Locate the cell with the specified text and output its (x, y) center coordinate. 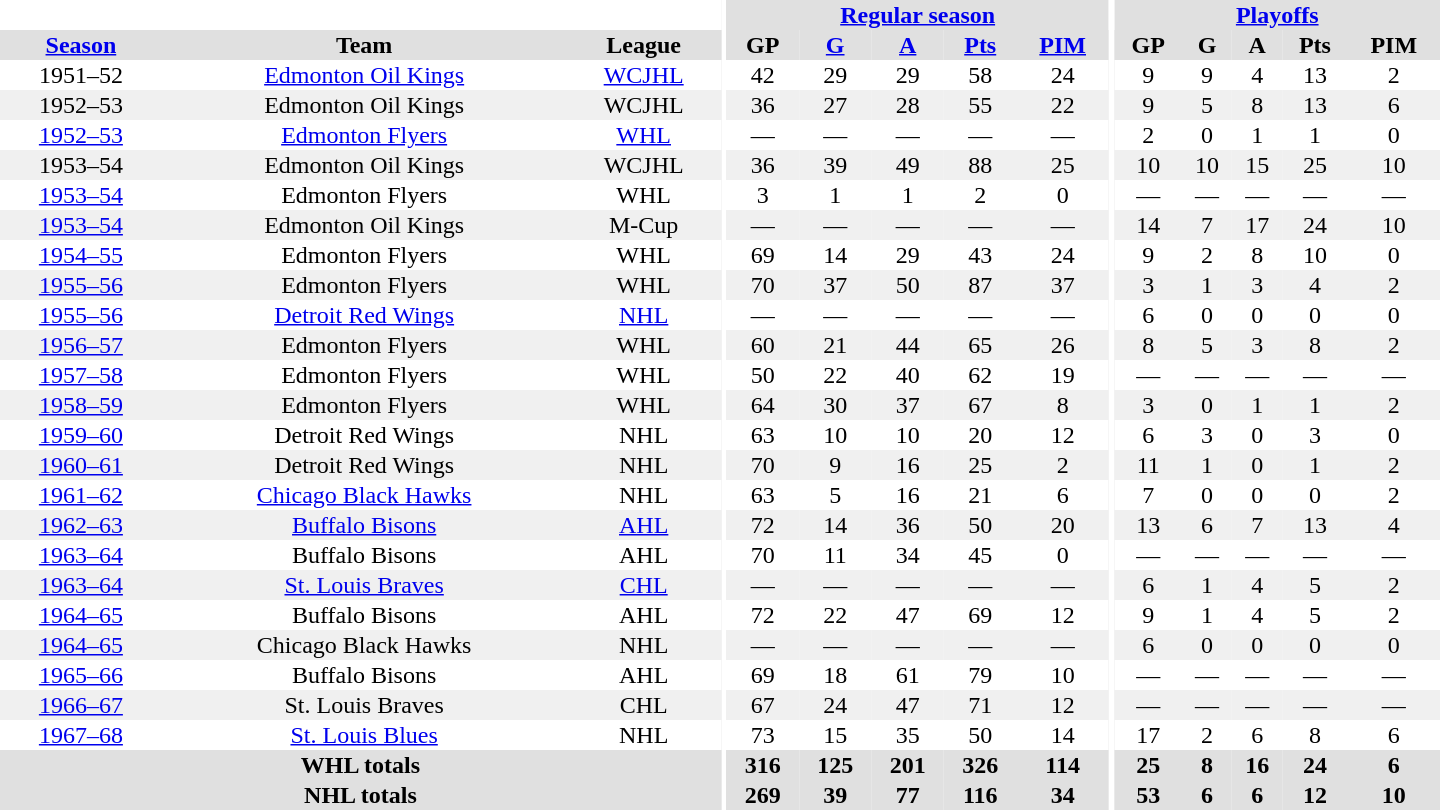
44 (908, 345)
73 (762, 735)
79 (980, 675)
1965–66 (81, 675)
26 (1062, 345)
1962–63 (81, 525)
55 (980, 105)
269 (762, 795)
30 (836, 405)
18 (836, 675)
35 (908, 735)
1956–57 (81, 345)
40 (908, 375)
27 (836, 105)
53 (1148, 795)
65 (980, 345)
45 (980, 555)
88 (980, 165)
116 (980, 795)
58 (980, 75)
62 (980, 375)
1967–68 (81, 735)
1961–62 (81, 495)
43 (980, 255)
NHL totals (360, 795)
19 (1062, 375)
Regular season (917, 15)
Team (364, 45)
77 (908, 795)
28 (908, 105)
201 (908, 765)
M-Cup (644, 225)
1960–61 (81, 465)
1966–67 (81, 705)
1959–60 (81, 435)
64 (762, 405)
49 (908, 165)
Playoffs (1277, 15)
1951–52 (81, 75)
71 (980, 705)
61 (908, 675)
114 (1062, 765)
125 (836, 765)
87 (980, 285)
60 (762, 345)
WHL totals (360, 765)
326 (980, 765)
1958–59 (81, 405)
Season (81, 45)
St. Louis Blues (364, 735)
1957–58 (81, 375)
1954–55 (81, 255)
316 (762, 765)
42 (762, 75)
League (644, 45)
